Locate the cell with the specified text and output its [X, Y] center coordinate. 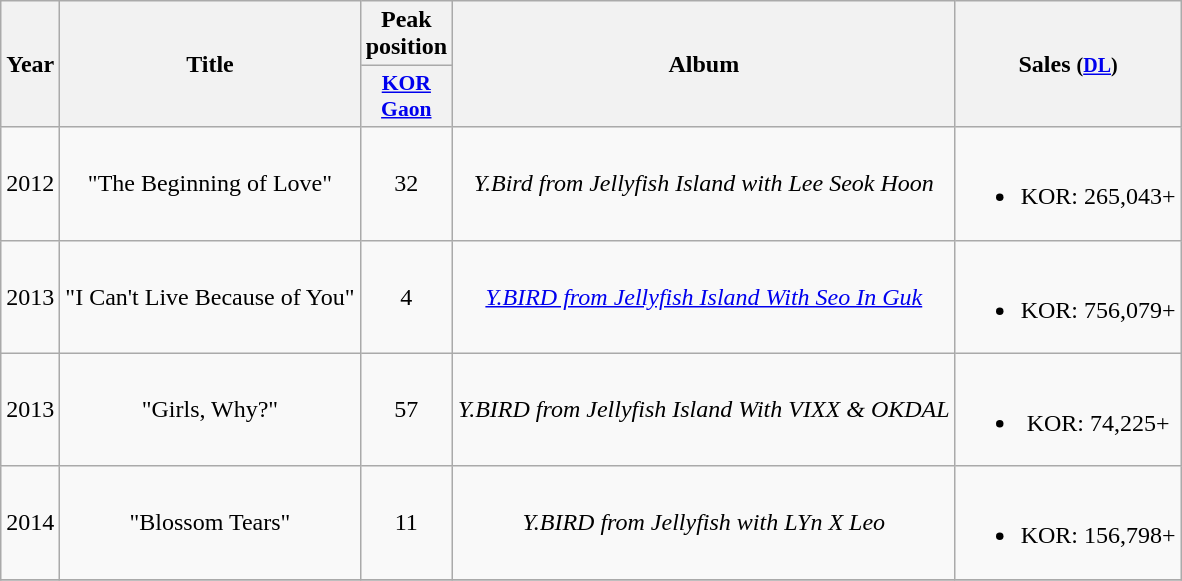
KOR: 265,043+ [1068, 184]
Sales (DL) [1068, 64]
11 [406, 522]
Y.BIRD from Jellyfish with LYn X Leo [704, 522]
"The Beginning of Love" [210, 184]
Y.BIRD from Jellyfish Island With Seo In Guk [704, 296]
KOR: 156,798+ [1068, 522]
Peakposition [406, 34]
4 [406, 296]
2014 [30, 522]
32 [406, 184]
"I Can't Live Because of You" [210, 296]
Y.Bird from Jellyfish Island with Lee Seok Hoon [704, 184]
Year [30, 64]
Y.BIRD from Jellyfish Island With VIXX & OKDAL [704, 410]
Album [704, 64]
KORGaon [406, 96]
"Blossom Tears" [210, 522]
"Girls, Why?" [210, 410]
2012 [30, 184]
KOR: 74,225+ [1068, 410]
KOR: 756,079+ [1068, 296]
57 [406, 410]
Title [210, 64]
